Find where the given text appears and provide that cell's center as [x, y] coordinate. 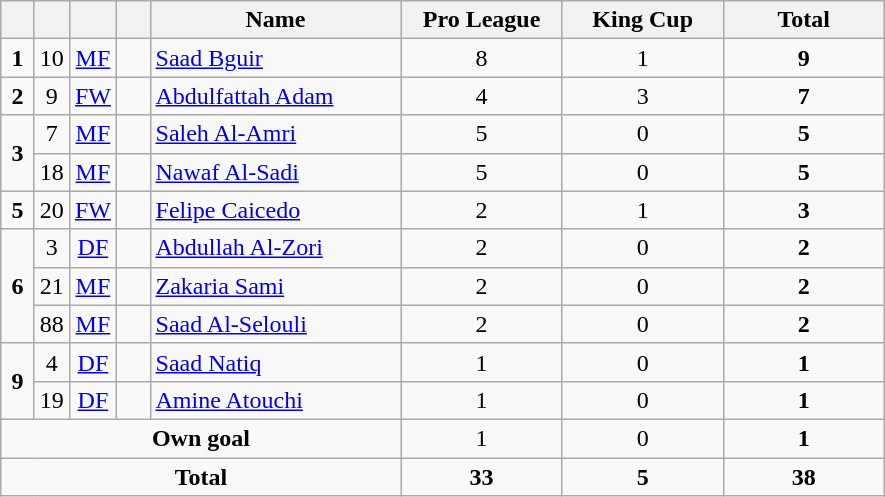
6 [18, 286]
Saleh Al-Amri [276, 134]
Name [276, 20]
Saad Al-Selouli [276, 324]
Pro League [482, 20]
18 [52, 172]
Own goal [201, 438]
10 [52, 58]
20 [52, 210]
Felipe Caicedo [276, 210]
21 [52, 286]
19 [52, 400]
33 [482, 477]
38 [804, 477]
Zakaria Sami [276, 286]
Saad Natiq [276, 362]
8 [482, 58]
88 [52, 324]
Saad Bguir [276, 58]
Abdullah Al-Zori [276, 248]
King Cup [642, 20]
Nawaf Al-Sadi [276, 172]
Amine Atouchi [276, 400]
Abdulfattah Adam [276, 96]
